Determine the [x, y] coordinate at the center of the cell enclosing the given text.  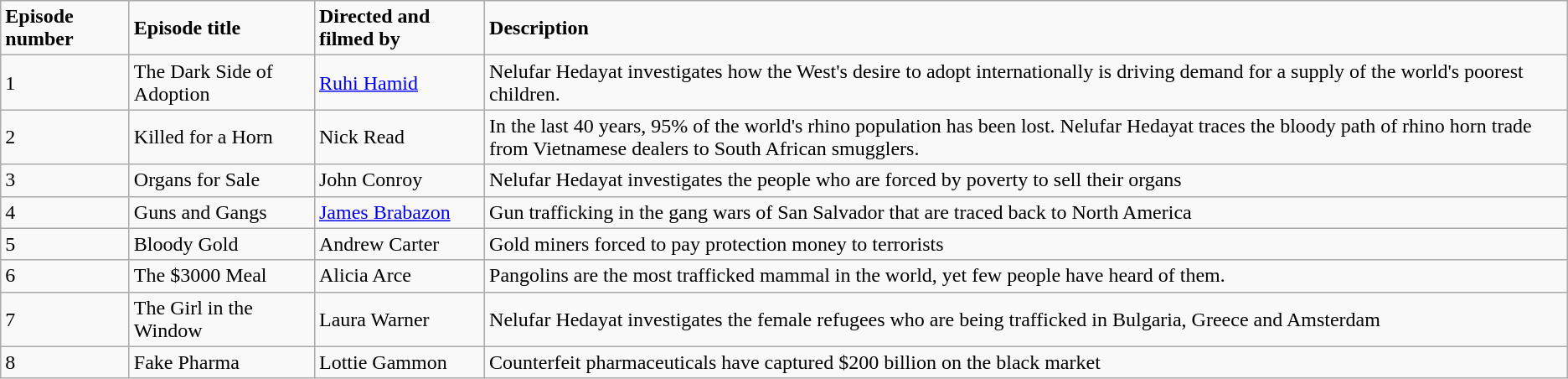
Laura Warner [399, 319]
8 [65, 362]
Pangolins are the most trafficked mammal in the world, yet few people have heard of them. [1027, 276]
Nick Read [399, 138]
2 [65, 138]
1 [65, 82]
Guns and Gangs [221, 212]
The $3000 Meal [221, 276]
Nelufar Hedayat investigates the people who are forced by poverty to sell their organs [1027, 180]
Nelufar Hedayat investigates the female refugees who are being trafficked in Bulgaria, Greece and Amsterdam [1027, 319]
Fake Pharma [221, 362]
The Girl in the Window [221, 319]
4 [65, 212]
Killed for a Horn [221, 138]
The Dark Side of Adoption [221, 82]
Gold miners forced to pay protection money to terrorists [1027, 244]
7 [65, 319]
Ruhi Hamid [399, 82]
6 [65, 276]
Directed and filmed by [399, 29]
Nelufar Hedayat investigates how the West's desire to adopt internationally is driving demand for a supply of the world's poorest children. [1027, 82]
Episode title [221, 29]
John Conroy [399, 180]
Description [1027, 29]
Episode number [65, 29]
3 [65, 180]
Bloody Gold [221, 244]
Counterfeit pharmaceuticals have captured $200 billion on the black market [1027, 362]
5 [65, 244]
James Brabazon [399, 212]
Organs for Sale [221, 180]
Lottie Gammon [399, 362]
Alicia Arce [399, 276]
Andrew Carter [399, 244]
Gun trafficking in the gang wars of San Salvador that are traced back to North America [1027, 212]
